For the text-containing cell, return its midpoint in (x, y) coordinate format. 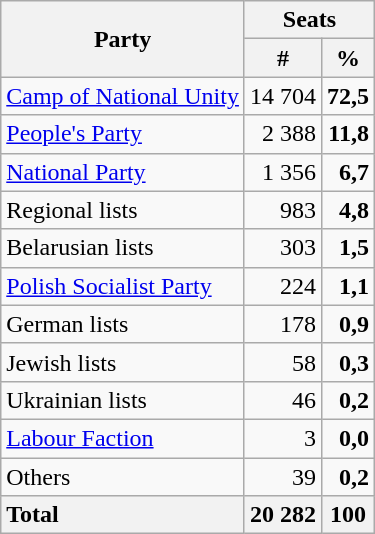
Ukrainian lists (123, 400)
% (348, 58)
14 704 (282, 96)
National Party (123, 172)
58 (282, 362)
1,1 (348, 286)
Camp of National Unity (123, 96)
0,3 (348, 362)
Belarusian lists (123, 248)
100 (348, 515)
People's Party (123, 134)
1 356 (282, 172)
303 (282, 248)
Jewish lists (123, 362)
German lists (123, 324)
# (282, 58)
6,7 (348, 172)
Regional lists (123, 210)
72,5 (348, 96)
Total (123, 515)
11,8 (348, 134)
Party (123, 39)
2 388 (282, 134)
4,8 (348, 210)
224 (282, 286)
178 (282, 324)
1,5 (348, 248)
Others (123, 477)
0,0 (348, 438)
20 282 (282, 515)
Labour Faction (123, 438)
3 (282, 438)
39 (282, 477)
983 (282, 210)
46 (282, 400)
Seats (309, 20)
0,9 (348, 324)
Polish Socialist Party (123, 286)
